Return [x, y] of the center of cell containing provided text 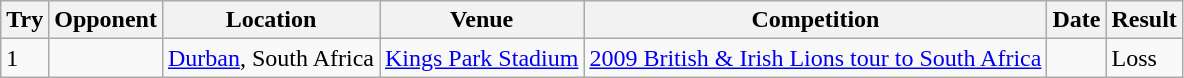
Date [1076, 20]
Loss [1144, 58]
2009 British & Irish Lions tour to South Africa [816, 58]
Opponent [106, 20]
Try [25, 20]
Durban, South Africa [270, 58]
Competition [816, 20]
Venue [482, 20]
Location [270, 20]
Kings Park Stadium [482, 58]
1 [25, 58]
Result [1144, 20]
